Identify which cell holds the provided text, then report its [x, y] central coordinate. 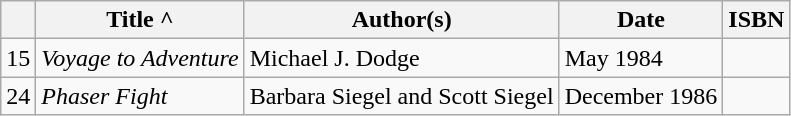
Barbara Siegel and Scott Siegel [402, 96]
24 [18, 96]
Date [641, 20]
Author(s) [402, 20]
Michael J. Dodge [402, 58]
Voyage to Adventure [140, 58]
December 1986 [641, 96]
Phaser Fight [140, 96]
May 1984 [641, 58]
Title ^ [140, 20]
ISBN [756, 20]
15 [18, 58]
